Detect which cell encompasses the target text, then output its [X, Y] center coordinate. 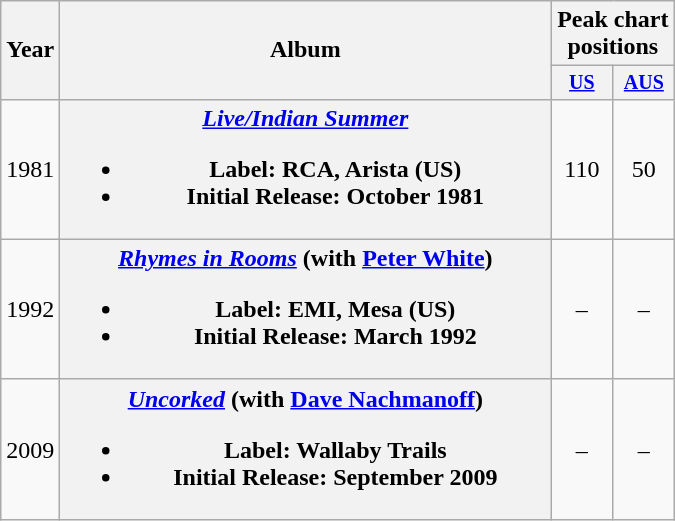
Peak chart positions [613, 34]
50 [644, 169]
Uncorked (with Dave Nachmanoff)Label: Wallaby TrailsInitial Release: September 2009 [306, 449]
110 [582, 169]
2009 [30, 449]
US [582, 82]
1992 [30, 309]
Year [30, 50]
Rhymes in Rooms (with Peter White)Label: EMI, Mesa (US)Initial Release: March 1992 [306, 309]
1981 [30, 169]
AUS [644, 82]
Live/Indian SummerLabel: RCA, Arista (US)Initial Release: October 1981 [306, 169]
Album [306, 50]
